For the text-containing cell, return its midpoint in [x, y] coordinate format. 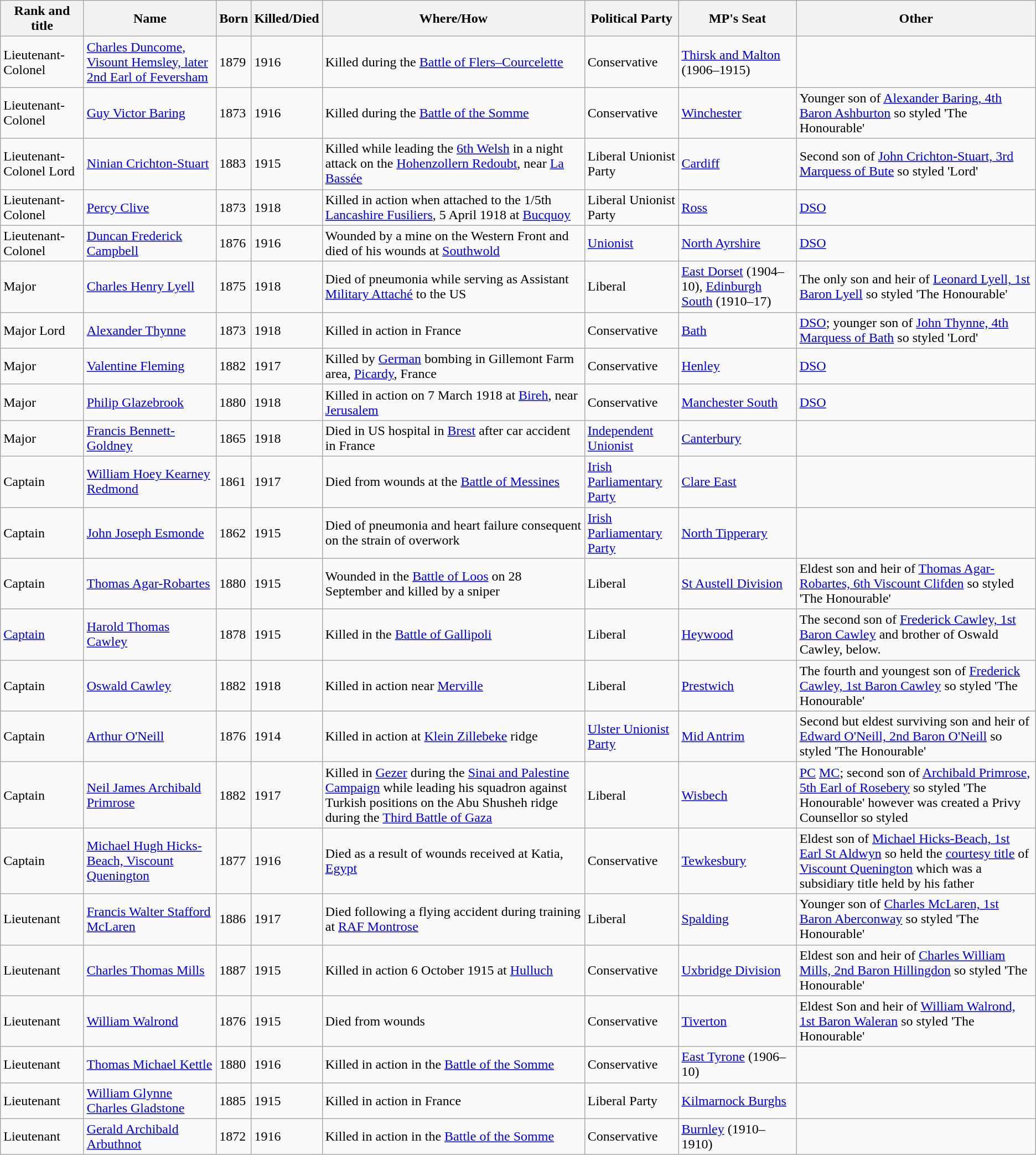
Died in US hospital in Brest after car accident in France [453, 438]
Percy Clive [150, 207]
Killed in action on 7 March 1918 at Bireh, near Jerusalem [453, 402]
East Tyrone (1906–10) [737, 1065]
North Tipperary [737, 532]
PC MC; second son of Archibald Primrose, 5th Earl of Rosebery so styled 'The Honourable' however was created a Privy Counsellor so styled [916, 795]
Mid Antrim [737, 737]
Burnley (1910–1910) [737, 1137]
Killed in action near Merville [453, 686]
Killed in action at Klein Zillebeke ridge [453, 737]
Thomas Agar-Robartes [150, 584]
Liberal Party [631, 1100]
Political Party [631, 19]
Died from wounds at the Battle of Messines [453, 481]
1878 [234, 635]
Ross [737, 207]
William Glynne Charles Gladstone [150, 1100]
The only son and heir of Leonard Lyell, 1st Baron Lyell so styled 'The Honourable' [916, 287]
Born [234, 19]
DSO; younger son of John Thynne, 4th Marquess of Bath so styled 'Lord' [916, 330]
1886 [234, 919]
Francis Bennett-Goldney [150, 438]
MP's Seat [737, 19]
Kilmarnock Burghs [737, 1100]
1872 [234, 1137]
Eldest son and heir of Charles William Mills, 2nd Baron Hillingdon so styled 'The Honourable' [916, 970]
Canterbury [737, 438]
Rank and title [42, 19]
Tewkesbury [737, 861]
William Walrond [150, 1021]
Wisbech [737, 795]
Died following a flying accident during training at RAF Montrose [453, 919]
Bath [737, 330]
Winchester [737, 113]
Ninian Crichton-Stuart [150, 164]
Harold Thomas Cawley [150, 635]
Died from wounds [453, 1021]
Uxbridge Division [737, 970]
1885 [234, 1100]
Second son of John Crichton-Stuart, 3rd Marquess of Bute so styled 'Lord' [916, 164]
Eldest son and heir of Thomas Agar-Robartes, 6th Viscount Clifden so styled 'The Honourable' [916, 584]
The second son of Frederick Cawley, 1st Baron Cawley and brother of Oswald Cawley, below. [916, 635]
Second but eldest surviving son and heir of Edward O'Neill, 2nd Baron O'Neill so styled 'The Honourable' [916, 737]
Francis Walter Stafford McLaren [150, 919]
North Ayrshire [737, 244]
Heywood [737, 635]
1879 [234, 62]
Wounded in the Battle of Loos on 28 September and killed by a sniper [453, 584]
Name [150, 19]
The fourth and youngest son of Frederick Cawley, 1st Baron Cawley so styled 'The Honourable' [916, 686]
Killed while leading the 6th Welsh in a night attack on the Hohenzollern Redoubt, near La Bassée [453, 164]
Charles Henry Lyell [150, 287]
Clare East [737, 481]
1887 [234, 970]
Where/How [453, 19]
Ulster Unionist Party [631, 737]
East Dorset (1904–10), Edinburgh South (1910–17) [737, 287]
Charles Duncome, Visount Hemsley, later 2nd Earl of Feversham [150, 62]
Michael Hugh Hicks-Beach, Viscount Quenington [150, 861]
Duncan Frederick Campbell [150, 244]
Lieutenant-Colonel Lord [42, 164]
Thomas Michael Kettle [150, 1065]
John Joseph Esmonde [150, 532]
Killed in the Battle of Gallipoli [453, 635]
Valentine Fleming [150, 366]
1875 [234, 287]
Charles Thomas Mills [150, 970]
Henley [737, 366]
Died of pneumonia and heart failure consequent on the strain of overwork [453, 532]
Killed/Died [287, 19]
St Austell Division [737, 584]
Spalding [737, 919]
Killed in action 6 October 1915 at Hulluch [453, 970]
1861 [234, 481]
Philip Glazebrook [150, 402]
1877 [234, 861]
Gerald Archibald Arbuthnot [150, 1137]
Other [916, 19]
1914 [287, 737]
1883 [234, 164]
Died as a result of wounds received at Katia, Egypt [453, 861]
Younger son of Alexander Baring, 4th Baron Ashburton so styled 'The Honourable' [916, 113]
Alexander Thynne [150, 330]
Tiverton [737, 1021]
Cardiff [737, 164]
Killed during the Battle of Flers–Courcelette [453, 62]
Prestwich [737, 686]
Major Lord [42, 330]
Neil James Archibald Primrose [150, 795]
William Hoey Kearney Redmond [150, 481]
Unionist [631, 244]
Killed during the Battle of the Somme [453, 113]
Manchester South [737, 402]
Oswald Cawley [150, 686]
Thirsk and Malton (1906–1915) [737, 62]
Killed by German bombing in Gillemont Farm area, Picardy, France [453, 366]
Eldest Son and heir of William Walrond, 1st Baron Waleran so styled 'The Honourable' [916, 1021]
Guy Victor Baring [150, 113]
1865 [234, 438]
Died of pneumonia while serving as Assistant Military Attaché to the US [453, 287]
Arthur O'Neill [150, 737]
Independent Unionist [631, 438]
1862 [234, 532]
Younger son of Charles McLaren, 1st Baron Aberconway so styled 'The Honourable' [916, 919]
Killed in action when attached to the 1/5th Lancashire Fusiliers, 5 April 1918 at Bucquoy [453, 207]
Wounded by a mine on the Western Front and died of his wounds at Southwold [453, 244]
